Identify which cell holds the provided text, then report its (x, y) central coordinate. 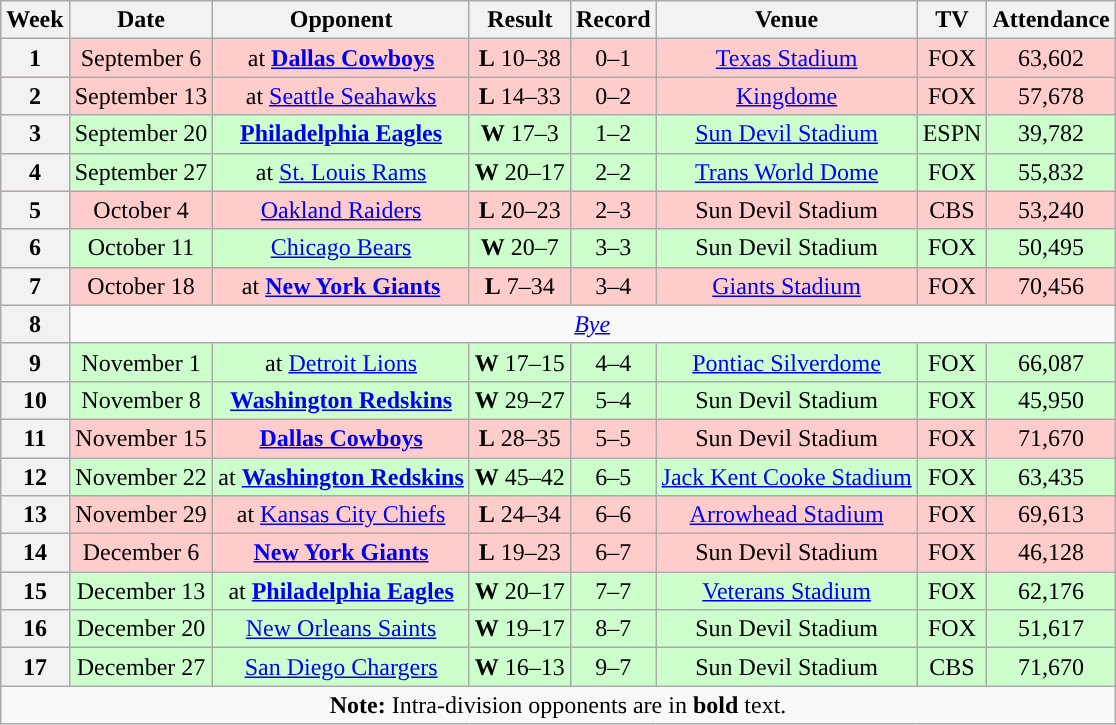
Week (35, 20)
16 (35, 629)
November 8 (141, 400)
9–7 (613, 667)
Venue (786, 20)
17 (35, 667)
2 (35, 96)
W 20–7 (520, 248)
Attendance (1051, 20)
L 14–33 (520, 96)
October 11 (141, 248)
November 15 (141, 438)
W 17–3 (520, 134)
6–6 (613, 515)
Date (141, 20)
New York Giants (341, 553)
W 45–42 (520, 477)
70,456 (1051, 286)
W 16–13 (520, 667)
10 (35, 400)
1–2 (613, 134)
Texas Stadium (786, 58)
62,176 (1051, 591)
5–5 (613, 438)
3–4 (613, 286)
W 17–15 (520, 362)
December 20 (141, 629)
11 (35, 438)
Kingdome (786, 96)
December 27 (141, 667)
at Washington Redskins (341, 477)
San Diego Chargers (341, 667)
October 18 (141, 286)
Giants Stadium (786, 286)
7 (35, 286)
8 (35, 324)
W 29–27 (520, 400)
66,087 (1051, 362)
15 (35, 591)
September 13 (141, 96)
4 (35, 172)
at Seattle Seahawks (341, 96)
December 13 (141, 591)
September 20 (141, 134)
Chicago Bears (341, 248)
September 6 (141, 58)
12 (35, 477)
7–7 (613, 591)
Oakland Raiders (341, 210)
L 24–34 (520, 515)
14 (35, 553)
at Dallas Cowboys (341, 58)
39,782 (1051, 134)
50,495 (1051, 248)
Note: Intra-division opponents are in bold text. (558, 705)
at Detroit Lions (341, 362)
L 7–34 (520, 286)
Bye (592, 324)
55,832 (1051, 172)
New Orleans Saints (341, 629)
63,602 (1051, 58)
9 (35, 362)
November 29 (141, 515)
6 (35, 248)
3–3 (613, 248)
13 (35, 515)
Pontiac Silverdome (786, 362)
69,613 (1051, 515)
L 10–38 (520, 58)
1 (35, 58)
at New York Giants (341, 286)
53,240 (1051, 210)
Dallas Cowboys (341, 438)
L 20–23 (520, 210)
46,128 (1051, 553)
W 19–17 (520, 629)
at Kansas City Chiefs (341, 515)
Opponent (341, 20)
Result (520, 20)
TV (952, 20)
3 (35, 134)
Philadelphia Eagles (341, 134)
8–7 (613, 629)
October 4 (141, 210)
2–3 (613, 210)
Washington Redskins (341, 400)
4–4 (613, 362)
November 22 (141, 477)
57,678 (1051, 96)
5 (35, 210)
L 28–35 (520, 438)
December 6 (141, 553)
ESPN (952, 134)
51,617 (1051, 629)
0–1 (613, 58)
Record (613, 20)
at Philadelphia Eagles (341, 591)
at St. Louis Rams (341, 172)
45,950 (1051, 400)
6–7 (613, 553)
2–2 (613, 172)
0–2 (613, 96)
September 27 (141, 172)
November 1 (141, 362)
Jack Kent Cooke Stadium (786, 477)
Veterans Stadium (786, 591)
6–5 (613, 477)
L 19–23 (520, 553)
63,435 (1051, 477)
Arrowhead Stadium (786, 515)
5–4 (613, 400)
Trans World Dome (786, 172)
